Identify which cell holds the provided text, then report its [x, y] central coordinate. 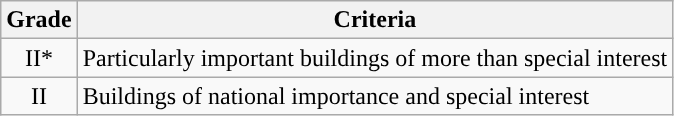
II [39, 96]
II* [39, 58]
Grade [39, 20]
Criteria [375, 20]
Particularly important buildings of more than special interest [375, 58]
Buildings of national importance and special interest [375, 96]
